Identify which cell holds the provided text, then report its [X, Y] central coordinate. 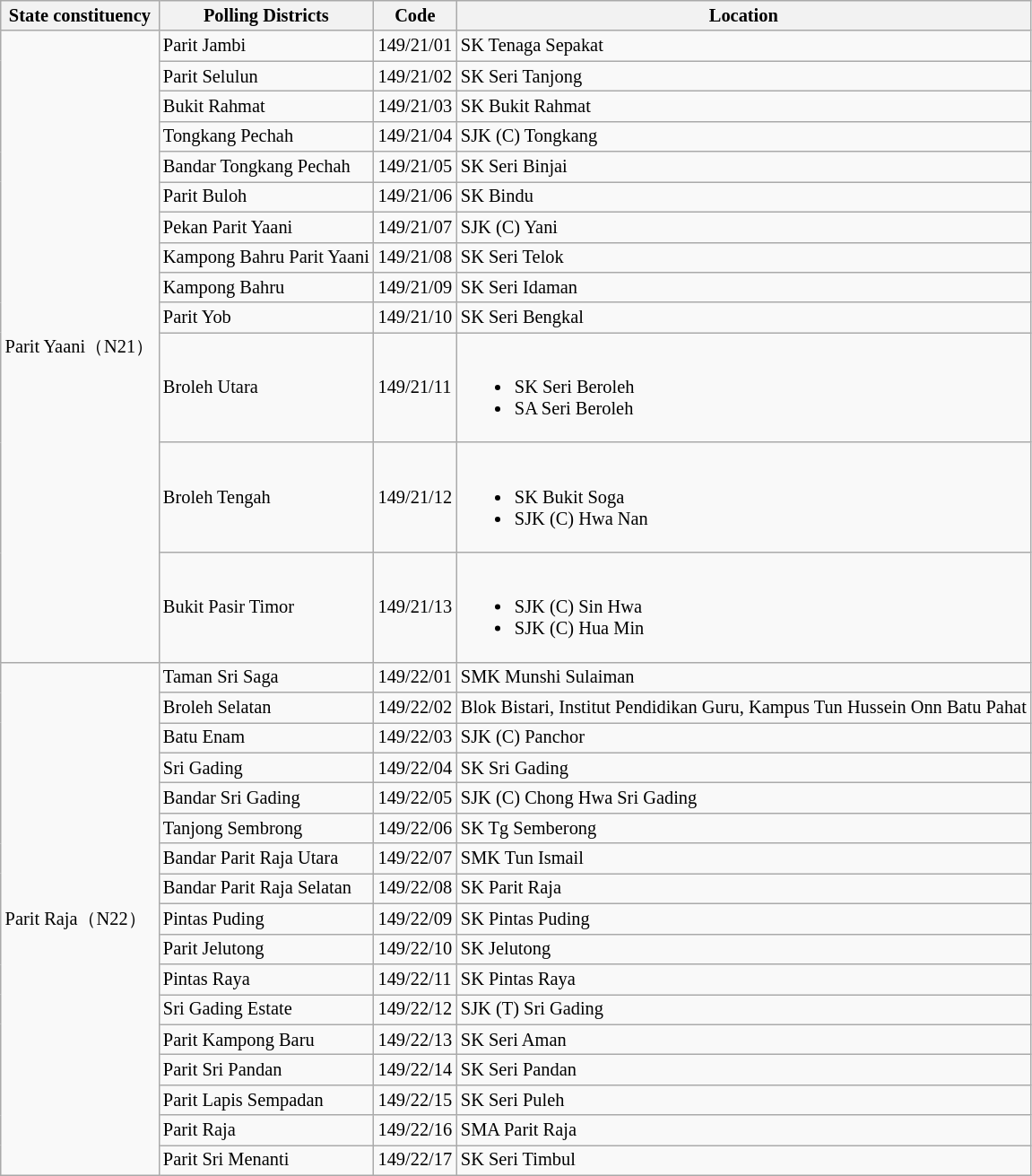
Parit Yaani（N21） [80, 346]
149/21/11 [415, 388]
Kampong Bahru Parit Yaani [266, 257]
149/21/02 [415, 76]
SK Tg Semberong [744, 828]
149/22/15 [415, 1100]
SJK (C) Chong Hwa Sri Gading [744, 797]
SK Pintas Puding [744, 919]
149/22/11 [415, 979]
SK Seri Aman [744, 1040]
149/22/12 [415, 1009]
Parit Sri Pandan [266, 1069]
Parit Lapis Sempadan [266, 1100]
Pintas Puding [266, 919]
149/22/07 [415, 858]
SK Seri Bengkal [744, 318]
149/22/08 [415, 888]
SMK Munshi Sulaiman [744, 677]
SK Jelutong [744, 949]
SJK (C) Yani [744, 227]
SK Seri Binjai [744, 167]
SK Bindu [744, 196]
149/22/06 [415, 828]
149/21/13 [415, 606]
Tongkang Pechah [266, 136]
Code [415, 15]
SK Sri Gading [744, 768]
Parit Jelutong [266, 949]
SJK (C) Tongkang [744, 136]
Location [744, 15]
149/21/10 [415, 318]
Sri Gading [266, 768]
Tanjong Sembrong [266, 828]
Taman Sri Saga [266, 677]
Pintas Raya [266, 979]
SMK Tun Ismail [744, 858]
SJK (C) Sin HwaSJK (C) Hua Min [744, 606]
Kampong Bahru [266, 287]
149/22/05 [415, 797]
SK Bukit Rahmat [744, 106]
Parit Jambi [266, 46]
149/22/13 [415, 1040]
Parit Sri Menanti [266, 1160]
Pekan Parit Yaani [266, 227]
149/22/16 [415, 1130]
SK Seri Timbul [744, 1160]
SK Seri Pandan [744, 1069]
149/21/09 [415, 287]
Broleh Selatan [266, 708]
SMA Parit Raja [744, 1130]
Parit Buloh [266, 196]
149/22/04 [415, 768]
149/21/01 [415, 46]
149/22/01 [415, 677]
149/21/04 [415, 136]
Polling Districts [266, 15]
Bandar Parit Raja Utara [266, 858]
Bandar Tongkang Pechah [266, 167]
149/21/06 [415, 196]
Bukit Pasir Timor [266, 606]
149/22/17 [415, 1160]
SK Bukit SogaSJK (C) Hwa Nan [744, 497]
149/22/09 [415, 919]
SJK (C) Panchor [744, 737]
Blok Bistari, Institut Pendidikan Guru, Kampus Tun Hussein Onn Batu Pahat [744, 708]
149/22/02 [415, 708]
149/21/12 [415, 497]
Bukit Rahmat [266, 106]
SK Seri BerolehSA Seri Beroleh [744, 388]
149/22/10 [415, 949]
SK Seri Telok [744, 257]
SK Seri Puleh [744, 1100]
Parit Kampong Baru [266, 1040]
149/21/03 [415, 106]
State constituency [80, 15]
Sri Gading Estate [266, 1009]
Parit Raja（N22） [80, 919]
Bandar Sri Gading [266, 797]
Parit Selulun [266, 76]
SK Seri Tanjong [744, 76]
149/21/05 [415, 167]
149/21/07 [415, 227]
SK Parit Raja [744, 888]
149/21/08 [415, 257]
Broleh Utara [266, 388]
Parit Yob [266, 318]
Broleh Tengah [266, 497]
SK Seri Idaman [744, 287]
Bandar Parit Raja Selatan [266, 888]
SK Pintas Raya [744, 979]
149/22/03 [415, 737]
149/22/14 [415, 1069]
Parit Raja [266, 1130]
SK Tenaga Sepakat [744, 46]
Batu Enam [266, 737]
SJK (T) Sri Gading [744, 1009]
